Output the (X, Y) coordinate of the center of the cell containing the given text.  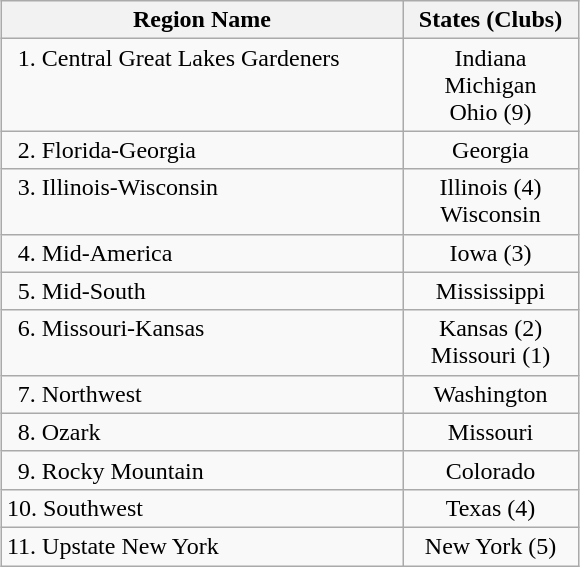
IndianaMichiganOhio (9) (490, 85)
Washington (490, 394)
6. Missouri-Kansas (202, 342)
8. Ozark (202, 432)
Colorado (490, 470)
Kansas (2) Missouri (1) (490, 342)
Texas (4) (490, 508)
Region Name (202, 20)
Mississippi (490, 291)
1. Central Great Lakes Gardeners (202, 85)
New York (5) (490, 546)
10. Southwest (202, 508)
States (Clubs) (490, 20)
Georgia (490, 150)
3. Illinois-Wisconsin (202, 202)
Iowa (3) (490, 253)
11. Upstate New York (202, 546)
7. Northwest (202, 394)
5. Mid-South (202, 291)
4. Mid-America (202, 253)
Missouri (490, 432)
2. Florida-Georgia (202, 150)
9. Rocky Mountain (202, 470)
Illinois (4)Wisconsin (490, 202)
